Extract the [X, Y] coordinate from the center of the cell holding the provided text.  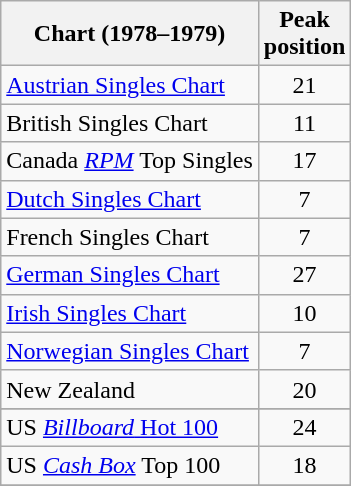
17 [304, 161]
Chart (1978–1979) [130, 34]
Norwegian Singles Chart [130, 351]
German Singles Chart [130, 275]
French Singles Chart [130, 237]
US Cash Box Top 100 [130, 465]
10 [304, 313]
Austrian Singles Chart [130, 85]
11 [304, 123]
Canada RPM Top Singles [130, 161]
21 [304, 85]
20 [304, 389]
18 [304, 465]
US Billboard Hot 100 [130, 427]
Irish Singles Chart [130, 313]
British Singles Chart [130, 123]
Dutch Singles Chart [130, 199]
Peakposition [304, 34]
27 [304, 275]
New Zealand [130, 389]
24 [304, 427]
